Determine the (x, y) coordinate at the center of the cell enclosing the given text.  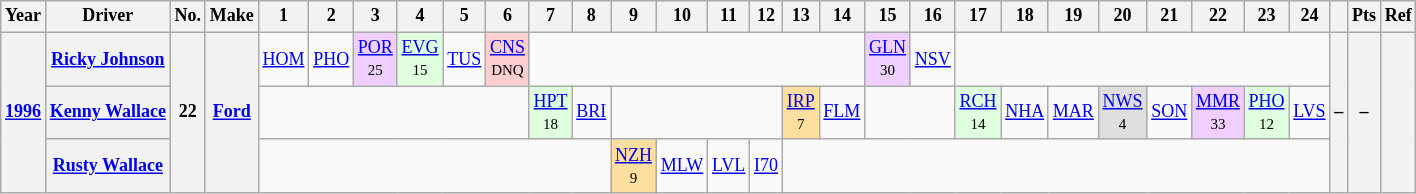
3 (376, 16)
HOM (284, 59)
FLM (842, 113)
7 (550, 16)
MAR (1073, 113)
I70 (766, 166)
19 (1073, 16)
15 (888, 16)
1 (284, 16)
TUS (464, 59)
LVS (1310, 113)
BRI (592, 113)
PHO12 (1266, 113)
HPT18 (550, 113)
18 (1025, 16)
Ref (1398, 16)
6 (508, 16)
GLN30 (888, 59)
POR25 (376, 59)
Driver (108, 16)
EVG15 (420, 59)
5 (464, 16)
16 (932, 16)
13 (800, 16)
2 (332, 16)
NHA (1025, 113)
NSV (932, 59)
23 (1266, 16)
MMR33 (1218, 113)
9 (634, 16)
LVL (729, 166)
Pts (1364, 16)
Year (24, 16)
Rusty Wallace (108, 166)
Kenny Wallace (108, 113)
4 (420, 16)
1996 (24, 112)
14 (842, 16)
No. (188, 16)
17 (978, 16)
10 (682, 16)
SON (1170, 113)
NZH9 (634, 166)
Ford (232, 112)
Ricky Johnson (108, 59)
MLW (682, 166)
CNSDNQ (508, 59)
24 (1310, 16)
20 (1122, 16)
PHO (332, 59)
RCH14 (978, 113)
NWS4 (1122, 113)
12 (766, 16)
21 (1170, 16)
8 (592, 16)
Make (232, 16)
IRP7 (800, 113)
11 (729, 16)
